Identify which cell holds the provided text, then report its (X, Y) central coordinate. 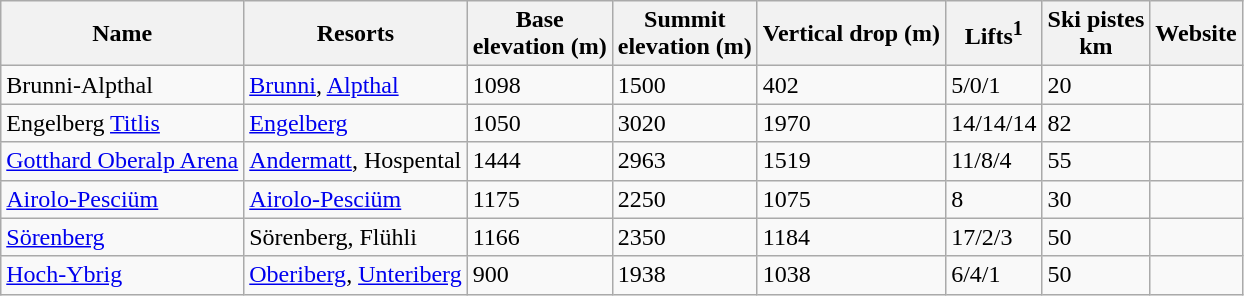
1075 (851, 199)
Andermatt, Hospental (356, 161)
Vertical drop (m) (851, 34)
1050 (540, 123)
Website (1196, 34)
Lifts1 (994, 34)
30 (1096, 199)
Hoch-Ybrig (122, 275)
900 (540, 275)
Brunni, Alpthal (356, 85)
Engelberg (356, 123)
2250 (684, 199)
1519 (851, 161)
1500 (684, 85)
Brunni-Alpthal (122, 85)
8 (994, 199)
2963 (684, 161)
Gotthard Oberalp Arena (122, 161)
6/4/1 (994, 275)
3020 (684, 123)
11/8/4 (994, 161)
82 (1096, 123)
Oberiberg, Unteriberg (356, 275)
20 (1096, 85)
14/14/14 (994, 123)
1038 (851, 275)
55 (1096, 161)
1184 (851, 237)
1166 (540, 237)
Summitelevation (m) (684, 34)
Sörenberg (122, 237)
Baseelevation (m) (540, 34)
402 (851, 85)
2350 (684, 237)
Sörenberg, Flühli (356, 237)
Engelberg Titlis (122, 123)
1098 (540, 85)
1970 (851, 123)
Ski pistes km (1096, 34)
17/2/3 (994, 237)
1175 (540, 199)
Resorts (356, 34)
5/0/1 (994, 85)
Name (122, 34)
1938 (684, 275)
1444 (540, 161)
